Search for the cell housing the specified text and yield its (x, y) center coordinate. 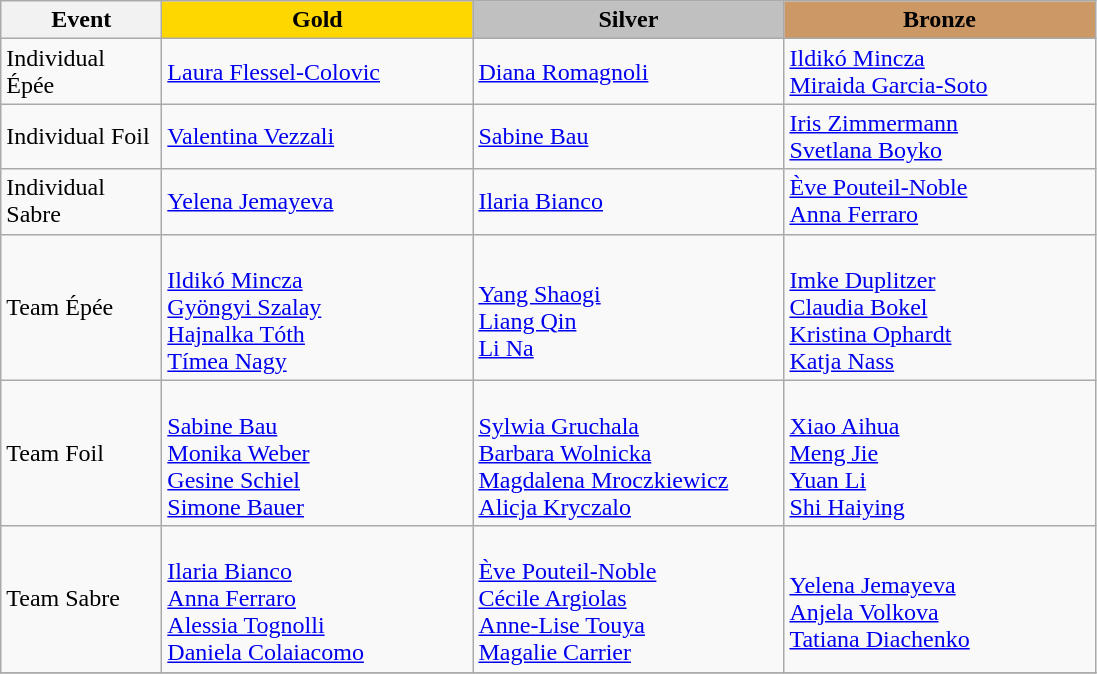
Sabine Bau Monika Weber Gesine Schiel Simone Bauer (318, 453)
Ildikó Mincza Gyöngyi Szalay Hajnalka Tóth Tímea Nagy (318, 307)
Imke Duplitzer Claudia Bokel Kristina Ophardt Katja Nass (940, 307)
Individual Épée (82, 72)
Xiao Aihua Meng Jie Yuan Li Shi Haiying (940, 453)
Event (82, 20)
Silver (628, 20)
Team Foil (82, 453)
Ildikó Mincza Miraida Garcia-Soto (940, 72)
Iris Zimmermann Svetlana Boyko (940, 136)
Diana Romagnoli (628, 72)
Ève Pouteil-Noble Cécile Argiolas Anne-Lise Touya Magalie Carrier (628, 599)
Yelena Jemayeva Anjela Volkova Tatiana Diachenko (940, 599)
Team Sabre (82, 599)
Individual Foil (82, 136)
Yelena Jemayeva (318, 202)
Bronze (940, 20)
Individual Sabre (82, 202)
Ève Pouteil-Noble Anna Ferraro (940, 202)
Ilaria Bianco (628, 202)
Laura Flessel-Colovic (318, 72)
Ilaria Bianco Anna Ferraro Alessia Tognolli Daniela Colaiacomo (318, 599)
Sylwia Gruchala Barbara Wolnicka Magdalena Mroczkiewicz Alicja Kryczalo (628, 453)
Sabine Bau (628, 136)
Yang Shaogi Liang Qin Li Na (628, 307)
Valentina Vezzali (318, 136)
Gold (318, 20)
Team Épée (82, 307)
